Extract the [X, Y] coordinate from the center of the cell holding the provided text.  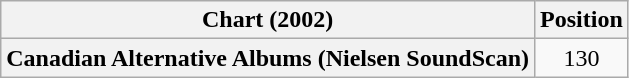
Chart (2002) [268, 20]
Canadian Alternative Albums (Nielsen SoundScan) [268, 58]
130 [582, 58]
Position [582, 20]
